Detect which cell encompasses the target text, then output its (x, y) center coordinate. 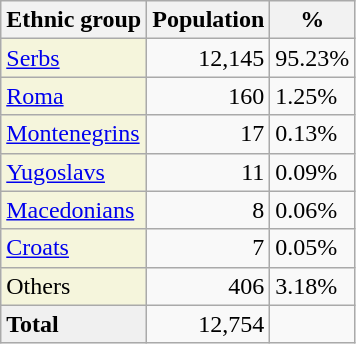
Population (208, 20)
Total (74, 324)
160 (208, 96)
Macedonians (74, 210)
Roma (74, 96)
11 (208, 172)
% (312, 20)
Yugoslavs (74, 172)
12,145 (208, 58)
Others (74, 286)
0.09% (312, 172)
3.18% (312, 286)
Ethnic group (74, 20)
406 (208, 286)
8 (208, 210)
17 (208, 134)
7 (208, 248)
Serbs (74, 58)
Montenegrins (74, 134)
Croats (74, 248)
0.06% (312, 210)
1.25% (312, 96)
12,754 (208, 324)
0.13% (312, 134)
95.23% (312, 58)
0.05% (312, 248)
